Detect which cell encompasses the target text, then output its (X, Y) center coordinate. 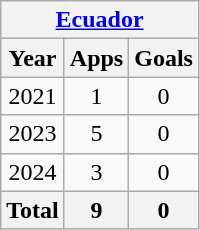
Goals (164, 58)
3 (96, 172)
1 (96, 96)
5 (96, 134)
Apps (96, 58)
Ecuador (100, 20)
2021 (33, 96)
2023 (33, 134)
Total (33, 210)
Year (33, 58)
9 (96, 210)
2024 (33, 172)
